Pinpoint the cell where the given text exists, returning its (X, Y) midpoint coordinate. 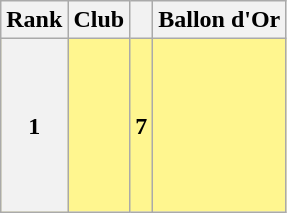
Rank (34, 20)
Ballon d'Or (220, 20)
1 (34, 126)
Club (99, 20)
7 (142, 126)
